Detect which cell encompasses the target text, then output its (X, Y) center coordinate. 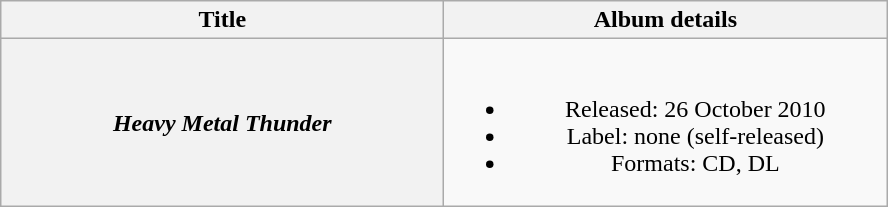
Released: 26 October 2010Label: none (self-released)Formats: CD, DL (666, 122)
Heavy Metal Thunder (222, 122)
Title (222, 20)
Album details (666, 20)
